Provide the (X, Y) coordinate of the cell's center where the given text is located.  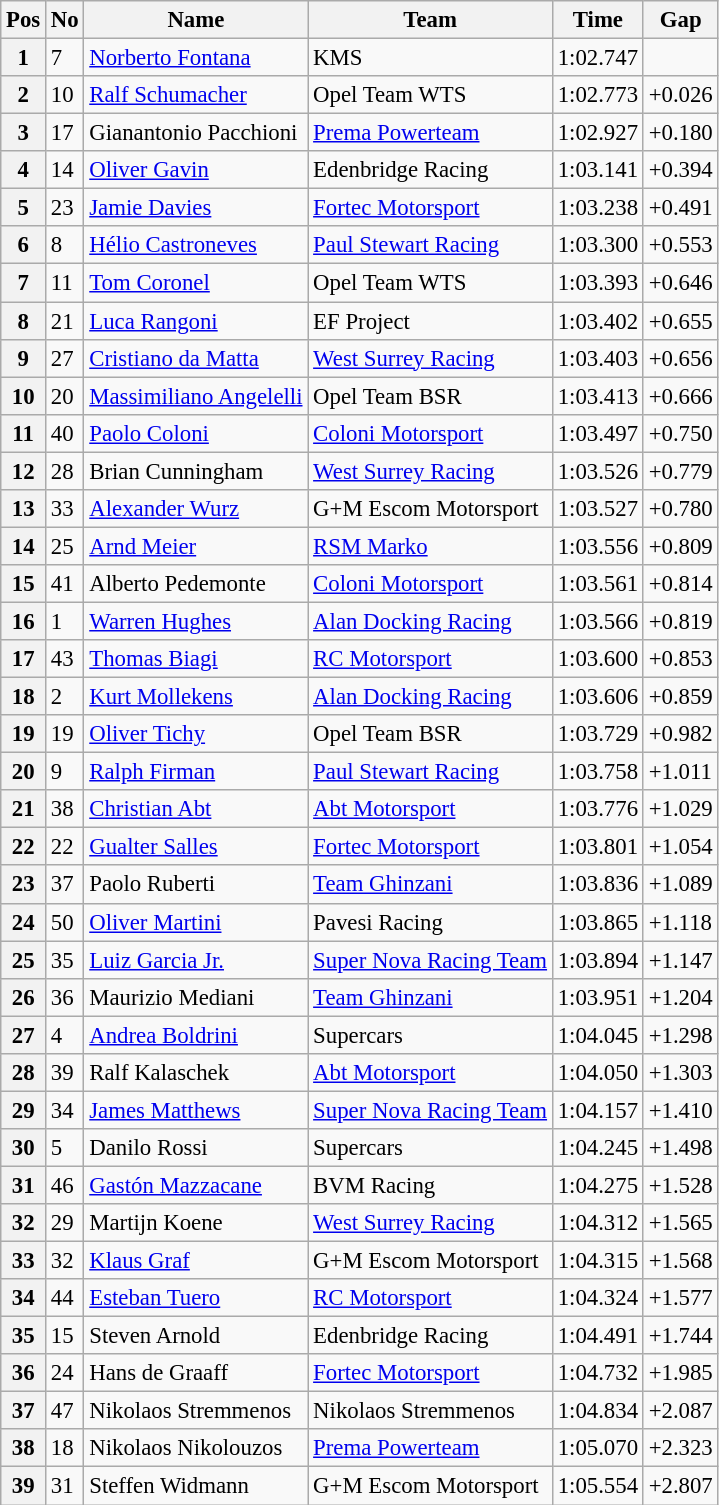
James Matthews (196, 1110)
+1.744 (680, 1336)
Norberto Fontana (196, 58)
Paolo Ruberti (196, 885)
Oliver Gavin (196, 170)
+1.204 (680, 997)
1:05.070 (598, 1449)
Jamie Davies (196, 208)
Gianantonio Pacchioni (196, 133)
+1.498 (680, 1148)
1:03.729 (598, 734)
Luca Rangoni (196, 321)
1:04.732 (598, 1373)
+0.779 (680, 471)
+0.655 (680, 321)
3 (24, 133)
Tom Coronel (196, 283)
Gastón Mazzacane (196, 1185)
1:03.526 (598, 471)
Kurt Mollekens (196, 697)
Maurizio Mediani (196, 997)
Nikolaos Nikolouzos (196, 1449)
1:03.606 (598, 697)
1:03.527 (598, 509)
1:04.312 (598, 1223)
41 (65, 584)
1:03.836 (598, 885)
1:03.600 (598, 659)
Luiz Garcia Jr. (196, 960)
1:03.801 (598, 847)
Pos (24, 20)
1:03.566 (598, 621)
12 (24, 471)
1:04.050 (598, 1073)
1:03.865 (598, 922)
Ralph Firman (196, 772)
+1.985 (680, 1373)
Alexander Wurz (196, 509)
KMS (430, 58)
1:04.157 (598, 1110)
+0.814 (680, 584)
Pavesi Racing (430, 922)
Name (196, 20)
RSM Marko (430, 546)
13 (24, 509)
Oliver Tichy (196, 734)
16 (24, 621)
Ralf Schumacher (196, 95)
1:03.556 (598, 546)
1:04.045 (598, 1035)
Christian Abt (196, 809)
+0.809 (680, 546)
Danilo Rossi (196, 1148)
+0.553 (680, 245)
+1.303 (680, 1073)
BVM Racing (430, 1185)
Massimiliano Angelelli (196, 396)
46 (65, 1185)
1:02.927 (598, 133)
Arnd Meier (196, 546)
+1.147 (680, 960)
Gualter Salles (196, 847)
Time (598, 20)
1:03.402 (598, 321)
1:03.951 (598, 997)
+0.646 (680, 283)
1:05.554 (598, 1486)
Thomas Biagi (196, 659)
+1.568 (680, 1261)
50 (65, 922)
Esteban Tuero (196, 1298)
+1.089 (680, 885)
47 (65, 1411)
26 (24, 997)
+0.819 (680, 621)
+0.859 (680, 697)
1:04.245 (598, 1148)
+0.666 (680, 396)
Ralf Kalaschek (196, 1073)
Team (430, 20)
43 (65, 659)
1:02.747 (598, 58)
+1.011 (680, 772)
Alberto Pedemonte (196, 584)
+0.180 (680, 133)
1:03.413 (598, 396)
1:04.324 (598, 1298)
1:03.300 (598, 245)
EF Project (430, 321)
1:03.894 (598, 960)
+0.656 (680, 358)
+1.565 (680, 1223)
+1.298 (680, 1035)
44 (65, 1298)
+0.853 (680, 659)
+1.054 (680, 847)
1:04.834 (598, 1411)
Hélio Castroneves (196, 245)
Martijn Koene (196, 1223)
Warren Hughes (196, 621)
+1.577 (680, 1298)
1:04.315 (598, 1261)
Steven Arnold (196, 1336)
1:04.275 (598, 1185)
+2.323 (680, 1449)
1:03.393 (598, 283)
40 (65, 433)
Cristiano da Matta (196, 358)
1:03.403 (598, 358)
Oliver Martini (196, 922)
1:03.776 (598, 809)
30 (24, 1148)
+1.029 (680, 809)
Brian Cunningham (196, 471)
+0.394 (680, 170)
+1.528 (680, 1185)
1:04.491 (598, 1336)
+0.780 (680, 509)
+0.750 (680, 433)
Paolo Coloni (196, 433)
+1.410 (680, 1110)
+0.982 (680, 734)
1:03.238 (598, 208)
+2.807 (680, 1486)
1:03.758 (598, 772)
No (65, 20)
1:03.141 (598, 170)
1:03.561 (598, 584)
+1.118 (680, 922)
6 (24, 245)
+2.087 (680, 1411)
Steffen Widmann (196, 1486)
Hans de Graaff (196, 1373)
1:02.773 (598, 95)
Andrea Boldrini (196, 1035)
+0.491 (680, 208)
Gap (680, 20)
+0.026 (680, 95)
1:03.497 (598, 433)
Klaus Graf (196, 1261)
